Extract the [x, y] coordinate from the center of the cell holding the provided text.  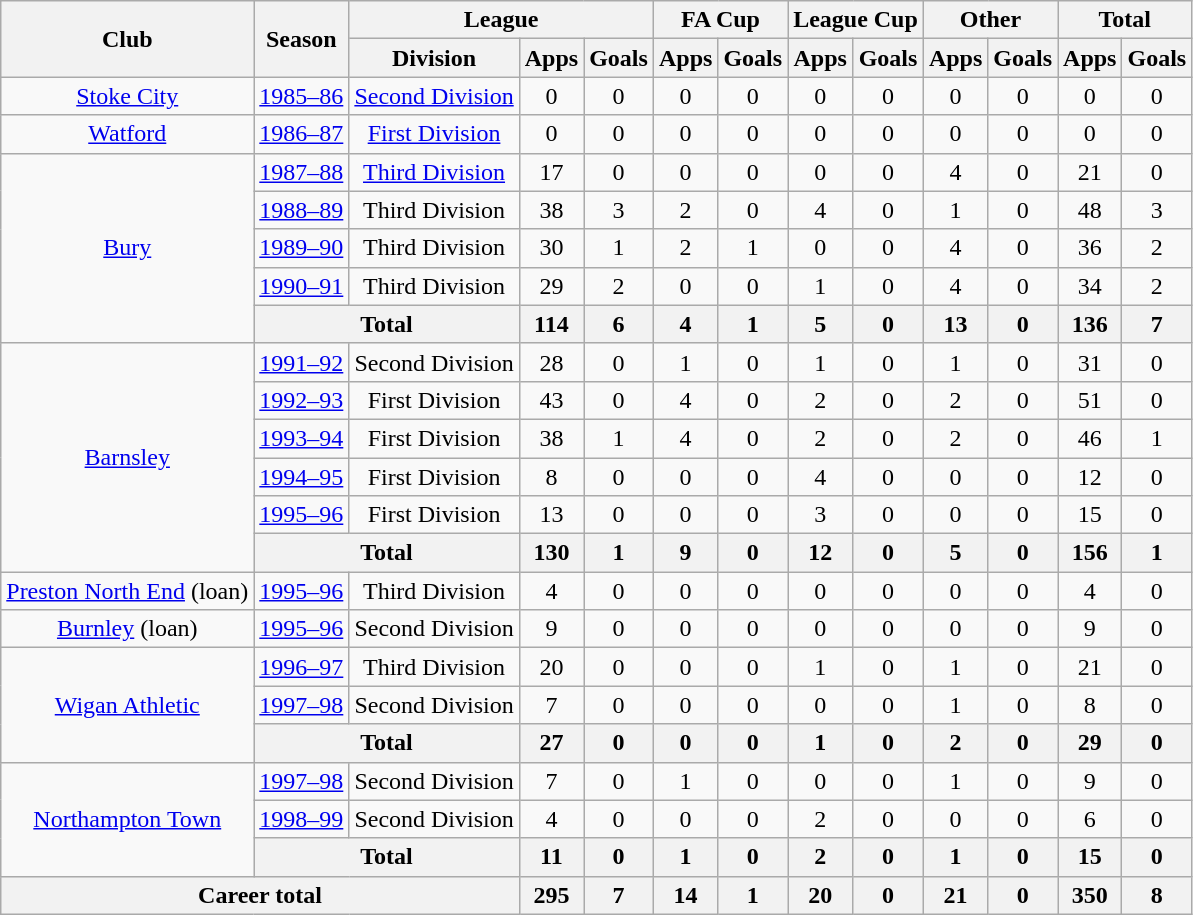
Burnley (loan) [128, 629]
30 [551, 248]
Watford [128, 134]
46 [1090, 438]
1993–94 [302, 438]
1992–93 [302, 400]
Season [302, 39]
48 [1090, 210]
Barnsley [128, 457]
Northampton Town [128, 819]
31 [1090, 362]
1991–92 [302, 362]
Bury [128, 248]
1990–91 [302, 286]
1996–97 [302, 667]
34 [1090, 286]
27 [551, 743]
1998–99 [302, 819]
51 [1090, 400]
43 [551, 400]
League Cup [856, 20]
League [502, 20]
Wigan Athletic [128, 705]
11 [551, 857]
Club [128, 39]
Other [990, 20]
FA Cup [720, 20]
Career total [260, 895]
130 [551, 553]
36 [1090, 248]
350 [1090, 895]
156 [1090, 553]
114 [551, 324]
295 [551, 895]
1987–88 [302, 172]
1989–90 [302, 248]
1988–89 [302, 210]
Preston North End (loan) [128, 591]
14 [685, 895]
17 [551, 172]
1986–87 [302, 134]
Stoke City [128, 96]
1985–86 [302, 96]
Division [434, 58]
136 [1090, 324]
1994–95 [302, 477]
28 [551, 362]
